Return the [X, Y] coordinate for the center point of the cell that contains the specified text.  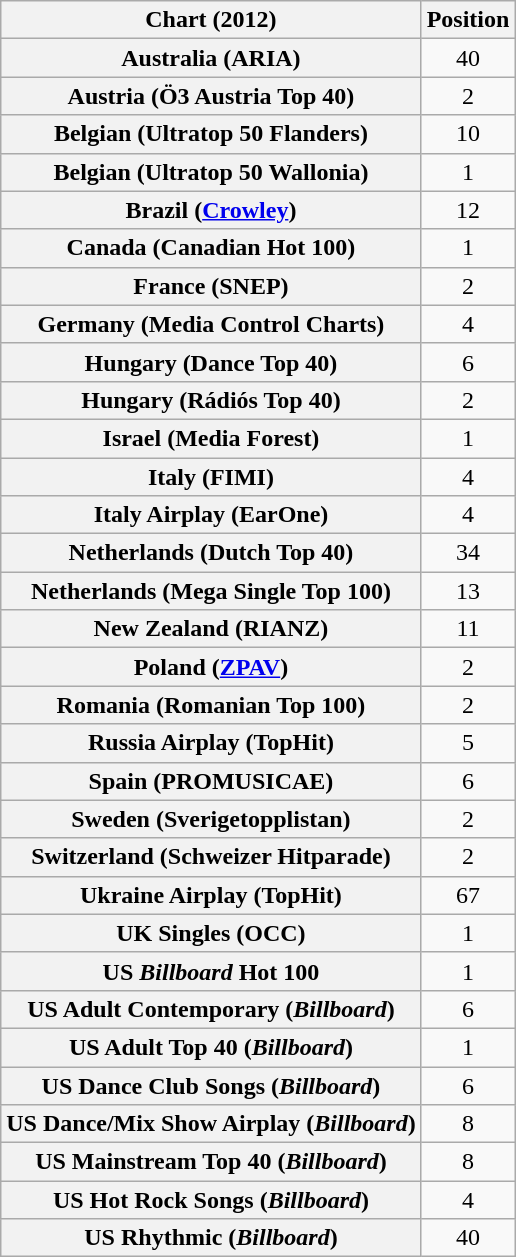
Belgian (Ultratop 50 Wallonia) [211, 172]
Belgian (Ultratop 50 Flanders) [211, 134]
Russia Airplay (TopHit) [211, 743]
Germany (Media Control Charts) [211, 324]
34 [468, 553]
67 [468, 895]
Sweden (Sverigetopplistan) [211, 819]
France (SNEP) [211, 286]
US Adult Top 40 (Billboard) [211, 1047]
New Zealand (RIANZ) [211, 629]
Hungary (Dance Top 40) [211, 362]
11 [468, 629]
Spain (PROMUSICAE) [211, 781]
Poland (ZPAV) [211, 667]
Netherlands (Mega Single Top 100) [211, 591]
Hungary (Rádiós Top 40) [211, 400]
Chart (2012) [211, 20]
US Rhythmic (Billboard) [211, 1238]
Ukraine Airplay (TopHit) [211, 895]
12 [468, 210]
Italy (FIMI) [211, 477]
Austria (Ö3 Austria Top 40) [211, 96]
Israel (Media Forest) [211, 438]
Australia (ARIA) [211, 58]
13 [468, 591]
US Billboard Hot 100 [211, 971]
Romania (Romanian Top 100) [211, 705]
US Hot Rock Songs (Billboard) [211, 1200]
Brazil (Crowley) [211, 210]
5 [468, 743]
Canada (Canadian Hot 100) [211, 248]
Position [468, 20]
10 [468, 134]
US Dance Club Songs (Billboard) [211, 1085]
Italy Airplay (EarOne) [211, 515]
US Adult Contemporary (Billboard) [211, 1009]
US Mainstream Top 40 (Billboard) [211, 1162]
Netherlands (Dutch Top 40) [211, 553]
UK Singles (OCC) [211, 933]
Switzerland (Schweizer Hitparade) [211, 857]
US Dance/Mix Show Airplay (Billboard) [211, 1124]
